Find where the given text appears and provide that cell's center as [X, Y] coordinate. 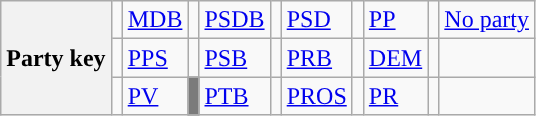
PSDB [234, 20]
DEM [395, 58]
PPS [155, 58]
PRB [316, 58]
PP [395, 20]
MDB [155, 20]
PSD [316, 20]
No party [487, 20]
PR [395, 96]
PV [155, 96]
PSB [234, 58]
PROS [316, 96]
PTB [234, 96]
Party key [56, 58]
